Detect which cell encompasses the target text, then output its [X, Y] center coordinate. 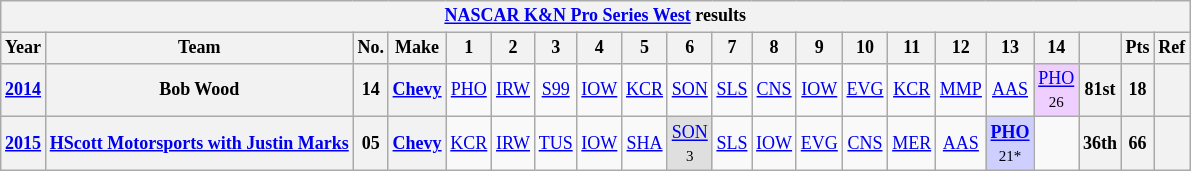
MER [912, 144]
18 [1138, 90]
PHO [469, 90]
11 [912, 48]
8 [774, 48]
SHA [645, 144]
13 [1010, 48]
05 [370, 144]
2014 [24, 90]
12 [962, 48]
NASCAR K&N Pro Series West results [596, 16]
3 [556, 48]
No. [370, 48]
66 [1138, 144]
Team [199, 48]
PHO26 [1056, 90]
HScott Motorsports with Justin Marks [199, 144]
SON [690, 90]
5 [645, 48]
SON3 [690, 144]
1 [469, 48]
TUS [556, 144]
7 [732, 48]
Pts [1138, 48]
2 [514, 48]
S99 [556, 90]
81st [1100, 90]
PHO21* [1010, 144]
6 [690, 48]
9 [819, 48]
36th [1100, 144]
Bob Wood [199, 90]
Make [417, 48]
2015 [24, 144]
Year [24, 48]
4 [600, 48]
Ref [1172, 48]
MMP [962, 90]
10 [865, 48]
